Extract the [x, y] coordinate from the center of the cell holding the provided text.  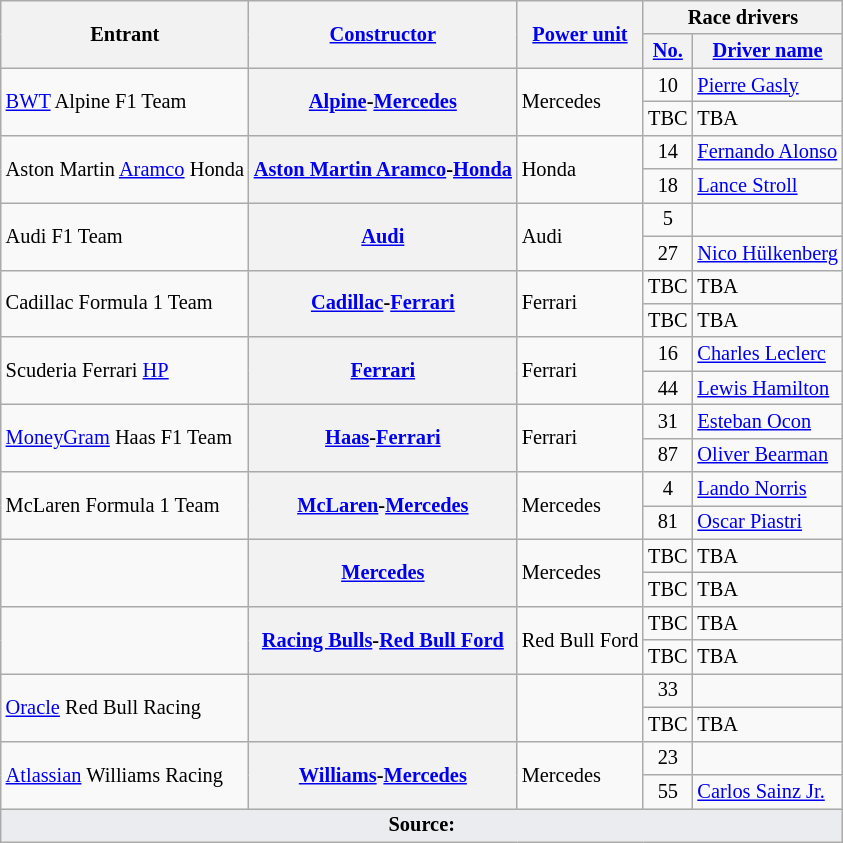
Carlos Sainz Jr. [767, 791]
23 [668, 758]
Alpine-Mercedes [383, 102]
Power unit [580, 34]
Aston Martin Aramco-Honda [383, 168]
McLaren Formula 1 Team [125, 506]
Scuderia Ferrari HP [125, 370]
Red Bull Ford [580, 640]
10 [668, 85]
33 [668, 690]
5 [668, 219]
Cadillac Formula 1 Team [125, 304]
Nico Hülkenberg [767, 253]
Racing Bulls-Red Bull Ford [383, 640]
Williams-Mercedes [383, 774]
31 [668, 421]
Oliver Bearman [767, 455]
18 [668, 186]
Charles Leclerc [767, 354]
Lance Stroll [767, 186]
27 [668, 253]
Lewis Hamilton [767, 388]
Lando Norris [767, 489]
Audi F1 Team [125, 236]
87 [668, 455]
Fernando Alonso [767, 152]
BWT Alpine F1 Team [125, 102]
81 [668, 522]
14 [668, 152]
44 [668, 388]
Source: [422, 825]
Pierre Gasly [767, 85]
4 [668, 489]
Oracle Red Bull Racing [125, 706]
Driver name [767, 51]
MoneyGram Haas F1 Team [125, 438]
Cadillac-Ferrari [383, 304]
McLaren-Mercedes [383, 506]
16 [668, 354]
Race drivers [743, 17]
55 [668, 791]
Esteban Ocon [767, 421]
Atlassian Williams Racing [125, 774]
Entrant [125, 34]
Haas-Ferrari [383, 438]
No. [668, 51]
Oscar Piastri [767, 522]
Aston Martin Aramco Honda [125, 168]
Constructor [383, 34]
Honda [580, 168]
